Find where the given text appears and provide that cell's center as (X, Y) coordinate. 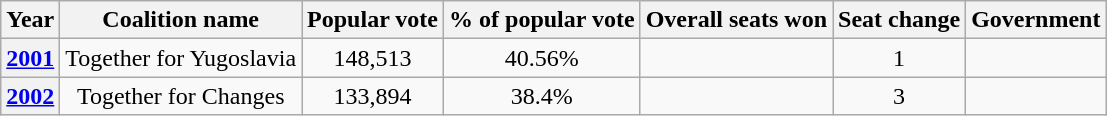
Seat change (900, 20)
133,894 (373, 96)
38.4% (542, 96)
Coalition name (181, 20)
1 (900, 58)
Government (1036, 20)
% of popular vote (542, 20)
3 (900, 96)
Together for Yugoslavia (181, 58)
Overall seats won (736, 20)
40.56% (542, 58)
Together for Changes (181, 96)
2002 (30, 96)
Popular vote (373, 20)
148,513 (373, 58)
2001 (30, 58)
Year (30, 20)
